Detect which cell encompasses the target text, then output its (X, Y) center coordinate. 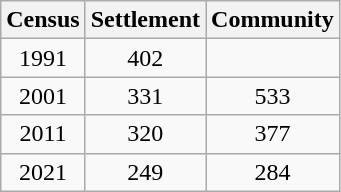
Settlement (145, 20)
Census (43, 20)
402 (145, 58)
2021 (43, 172)
2011 (43, 134)
377 (273, 134)
Community (273, 20)
331 (145, 96)
320 (145, 134)
284 (273, 172)
2001 (43, 96)
1991 (43, 58)
249 (145, 172)
533 (273, 96)
